Scan for the cell matching the given text and deliver its (x, y) coordinate at center. 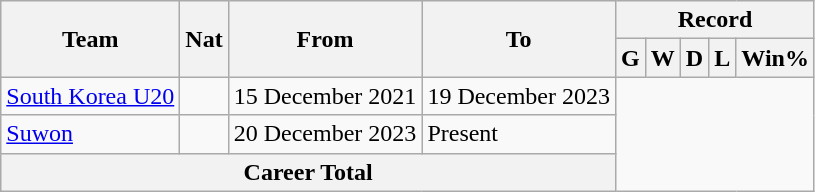
Career Total (308, 172)
Nat (204, 39)
W (662, 58)
D (694, 58)
Win% (776, 58)
To (519, 39)
L (722, 58)
Suwon (90, 134)
Record (716, 20)
Team (90, 39)
G (631, 58)
Present (519, 134)
From (325, 39)
20 December 2023 (325, 134)
South Korea U20 (90, 96)
15 December 2021 (325, 96)
19 December 2023 (519, 96)
